Identify which cell holds the provided text, then report its (x, y) central coordinate. 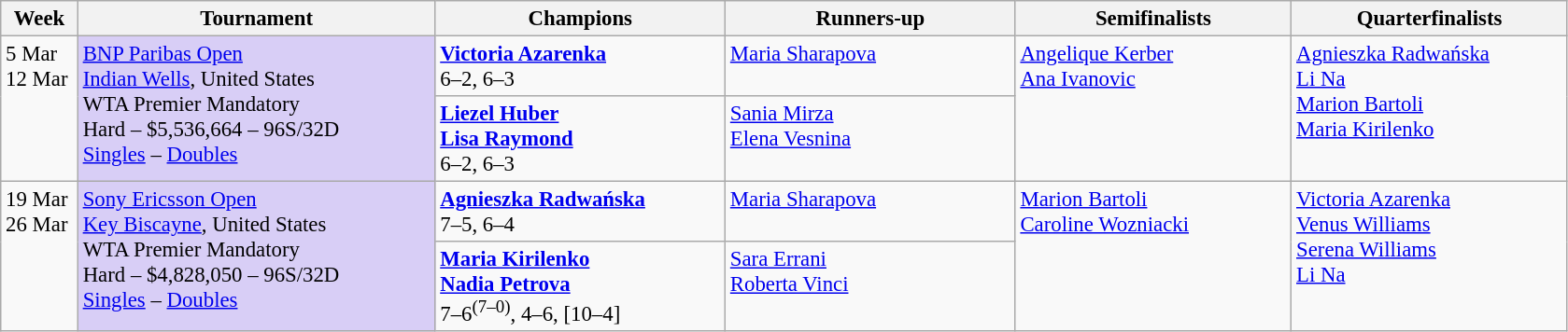
Runners-up (870, 19)
Victoria Azarenka6–2, 6–3 (581, 67)
Tournament (256, 19)
Marion Bartoli Caroline Wozniacki (1153, 257)
Maria Kirilenko Nadia Petrova7–6(7–0), 4–6, [10–4] (581, 286)
Quarterfinalists (1430, 19)
Agnieszka Radwańska Li Na Marion Bartoli Maria Kirilenko (1430, 109)
Agnieszka Radwańska 7–5, 6–4 (581, 213)
Semifinalists (1153, 19)
Angelique Kerber Ana Ivanovic (1153, 109)
BNP Paribas OpenIndian Wells, United StatesWTA Premier MandatoryHard – $5,536,664 – 96S/32DSingles – Doubles (256, 109)
5 Mar12 Mar (39, 109)
Champions (581, 19)
19 Mar 26 Mar (39, 257)
Sony Ericsson OpenKey Biscayne, United StatesWTA Premier MandatoryHard – $4,828,050 – 96S/32DSingles – Doubles (256, 257)
Sara Errani Roberta Vinci (870, 286)
Sania Mirza Elena Vesnina (870, 139)
Week (39, 19)
Liezel Huber Lisa Raymond 6–2, 6–3 (581, 139)
Victoria Azarenka Venus Williams Serena Williams Li Na (1430, 257)
